For the text-containing cell, return its midpoint in (x, y) coordinate format. 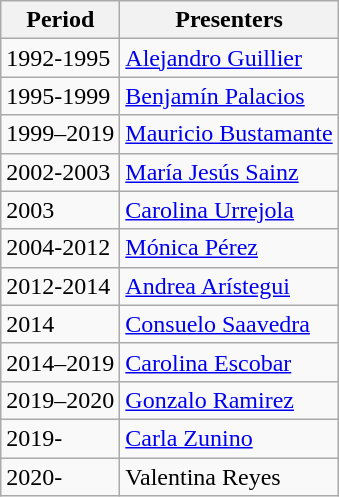
1992-1995 (60, 58)
2019–2020 (60, 400)
Mauricio Bustamante (229, 134)
Alejandro Guillier (229, 58)
Valentina Reyes (229, 477)
1999–2019 (60, 134)
2014 (60, 324)
2003 (60, 210)
Presenters (229, 20)
2002-2003 (60, 172)
Benjamín Palacios (229, 96)
Carolina Escobar (229, 362)
María Jesús Sainz (229, 172)
Andrea Arístegui (229, 286)
Carla Zunino (229, 438)
2019- (60, 438)
2014–2019 (60, 362)
Consuelo Saavedra (229, 324)
2020- (60, 477)
1995-1999 (60, 96)
Period (60, 20)
Mónica Pérez (229, 248)
2004-2012 (60, 248)
Carolina Urrejola (229, 210)
Gonzalo Ramirez (229, 400)
2012-2014 (60, 286)
